Identify which cell holds the provided text, then report its [X, Y] central coordinate. 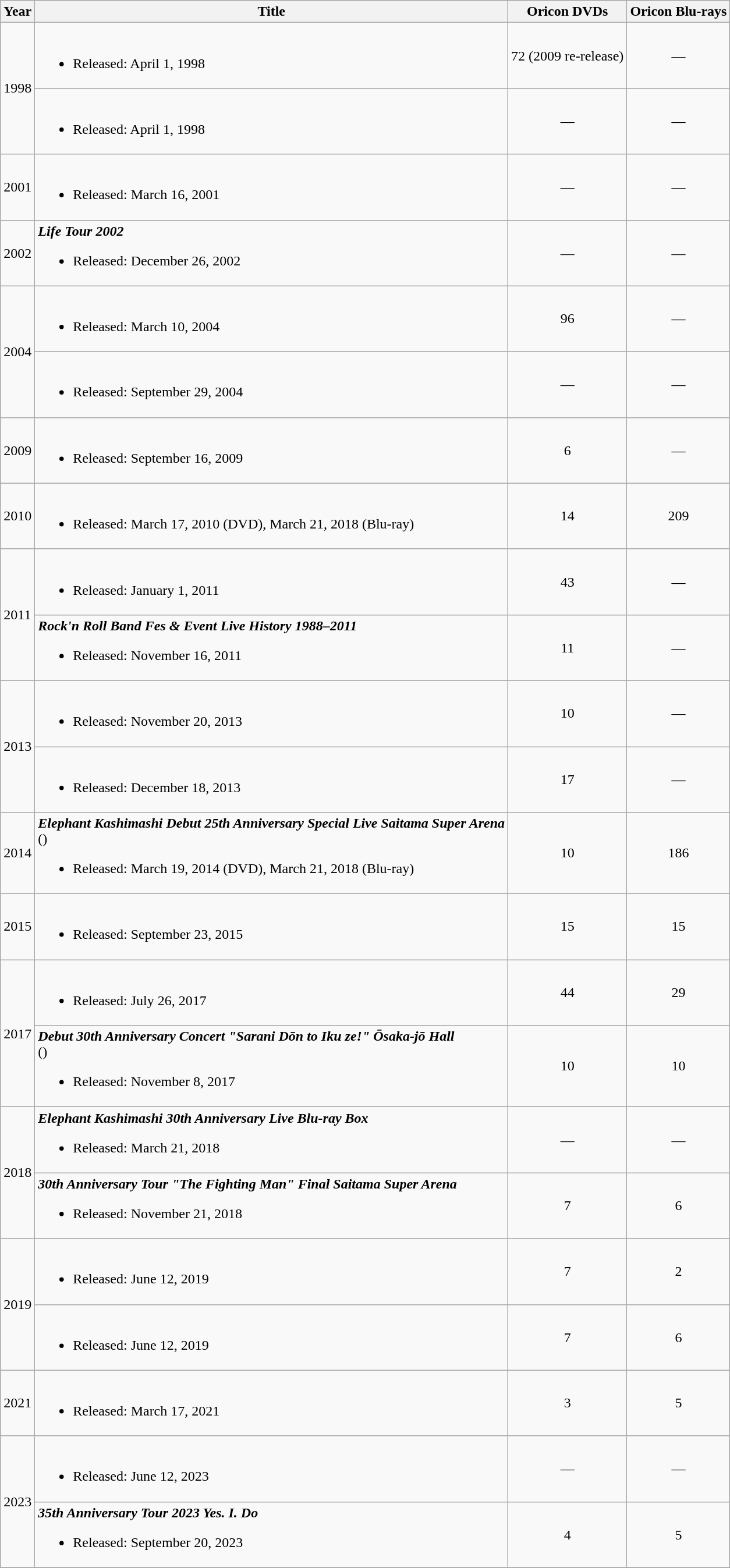
2 [679, 1271]
4 [568, 1534]
2017 [17, 1034]
Elephant Kashimashi Debut 25th Anniversary Special Live Saitama Super Arena()Released: March 19, 2014 (DVD), March 21, 2018 (Blu-ray) [271, 853]
2009 [17, 450]
Life Tour 2002Released: December 26, 2002 [271, 253]
Released: July 26, 2017 [271, 993]
Oricon DVDs [568, 12]
2018 [17, 1173]
2004 [17, 352]
29 [679, 993]
Released: January 1, 2011 [271, 582]
Title [271, 12]
Released: March 16, 2001 [271, 187]
Released: March 17, 2010 (DVD), March 21, 2018 (Blu-ray) [271, 516]
2023 [17, 1502]
96 [568, 319]
Released: September 29, 2004 [271, 384]
Released: March 10, 2004 [271, 319]
209 [679, 516]
14 [568, 516]
186 [679, 853]
3 [568, 1403]
Released: September 23, 2015 [271, 927]
Released: June 12, 2023 [271, 1469]
35th Anniversary Tour 2023 Yes. I. DoReleased: September 20, 2023 [271, 1534]
43 [568, 582]
2002 [17, 253]
2010 [17, 516]
44 [568, 993]
2001 [17, 187]
11 [568, 647]
Oricon Blu-rays [679, 12]
Released: March 17, 2021 [271, 1403]
Released: September 16, 2009 [271, 450]
2011 [17, 615]
2021 [17, 1403]
Released: December 18, 2013 [271, 779]
Released: November 20, 2013 [271, 714]
17 [568, 779]
1998 [17, 88]
Year [17, 12]
2015 [17, 927]
Elephant Kashimashi 30th Anniversary Live Blu-ray BoxReleased: March 21, 2018 [271, 1140]
Rock'n Roll Band Fes & Event Live History 1988–2011Released: November 16, 2011 [271, 647]
2014 [17, 853]
30th Anniversary Tour "The Fighting Man" Final Saitama Super ArenaReleased: November 21, 2018 [271, 1206]
2019 [17, 1304]
2013 [17, 746]
Debut 30th Anniversary Concert "Sarani Dōn to Iku ze!" Ōsaka-jō Hall()Released: November 8, 2017 [271, 1066]
72 (2009 re-release) [568, 56]
